Identify which cell holds the provided text, then report its [x, y] central coordinate. 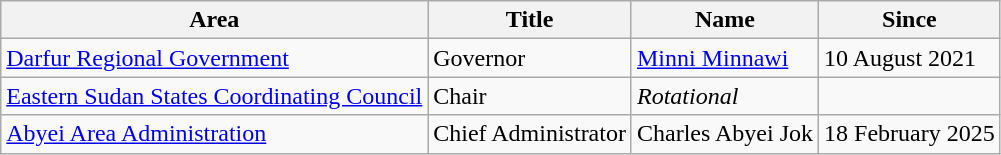
Name [724, 20]
Eastern Sudan States Coordinating Council [214, 96]
Minni Minnawi [724, 58]
Charles Abyei Jok [724, 134]
18 February 2025 [910, 134]
Chair [530, 96]
Darfur Regional Government [214, 58]
Title [530, 20]
Area [214, 20]
Chief Administrator [530, 134]
Since [910, 20]
Rotational [724, 96]
10 August 2021 [910, 58]
Governor [530, 58]
Abyei Area Administration [214, 134]
